Determine the [X, Y] coordinate at the center of the cell enclosing the given text.  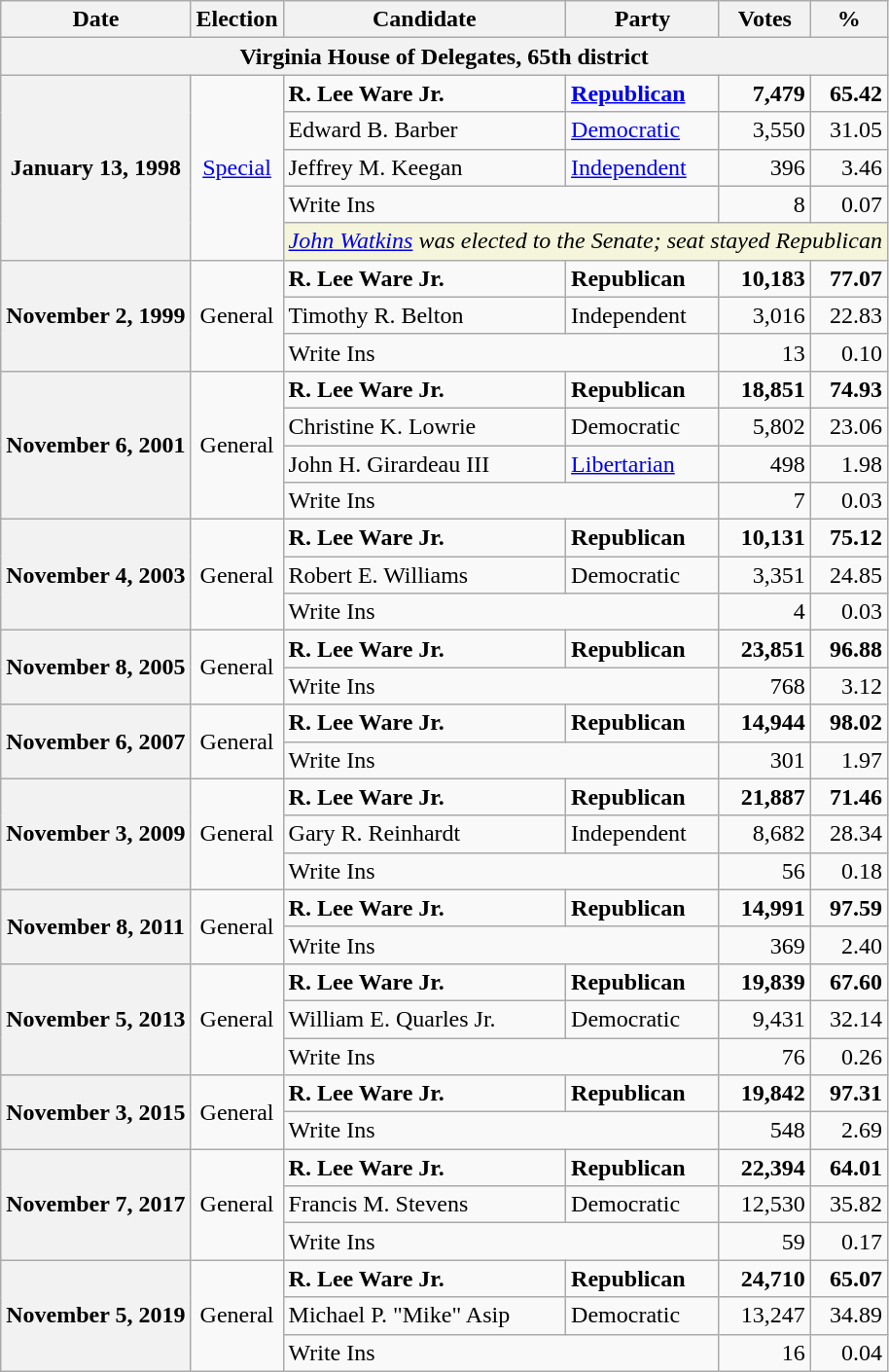
Virginia House of Delegates, 65th district [444, 56]
1.98 [848, 464]
November 3, 2015 [95, 1112]
0.04 [848, 1353]
0.26 [848, 1056]
November 5, 2019 [95, 1316]
96.88 [848, 649]
Edward B. Barber [424, 130]
Candidate [424, 19]
John Watkins was elected to the Senate; seat stayed Republican [586, 241]
396 [765, 167]
22.83 [848, 315]
0.18 [848, 871]
24,710 [765, 1279]
67.60 [848, 982]
John H. Girardeau III [424, 464]
97.59 [848, 908]
9,431 [765, 1019]
% [848, 19]
November 8, 2011 [95, 926]
November 5, 2013 [95, 1019]
7,479 [765, 93]
Libertarian [643, 464]
Michael P. "Mike" Asip [424, 1316]
November 8, 2005 [95, 668]
301 [765, 760]
21,887 [765, 797]
75.12 [848, 538]
98.02 [848, 723]
November 6, 2001 [95, 445]
November 7, 2017 [95, 1205]
November 6, 2007 [95, 741]
548 [765, 1131]
28.34 [848, 834]
3.12 [848, 686]
23,851 [765, 649]
3,351 [765, 575]
65.07 [848, 1279]
Timothy R. Belton [424, 315]
77.07 [848, 278]
Christine K. Lowrie [424, 426]
3,016 [765, 315]
Gary R. Reinhardt [424, 834]
Francis M. Stevens [424, 1205]
10,131 [765, 538]
768 [765, 686]
18,851 [765, 389]
12,530 [765, 1205]
Robert E. Williams [424, 575]
24.85 [848, 575]
Special [237, 167]
23.06 [848, 426]
Votes [765, 19]
13,247 [765, 1316]
74.93 [848, 389]
Election [237, 19]
3,550 [765, 130]
56 [765, 871]
19,839 [765, 982]
64.01 [848, 1168]
8,682 [765, 834]
0.07 [848, 204]
369 [765, 945]
0.10 [848, 352]
November 2, 1999 [95, 315]
8 [765, 204]
14,944 [765, 723]
19,842 [765, 1094]
32.14 [848, 1019]
1.97 [848, 760]
59 [765, 1242]
10,183 [765, 278]
5,802 [765, 426]
0.17 [848, 1242]
16 [765, 1353]
January 13, 1998 [95, 167]
71.46 [848, 797]
November 4, 2003 [95, 575]
Jeffrey M. Keegan [424, 167]
13 [765, 352]
76 [765, 1056]
7 [765, 501]
65.42 [848, 93]
31.05 [848, 130]
498 [765, 464]
Party [643, 19]
4 [765, 612]
2.69 [848, 1131]
97.31 [848, 1094]
Date [95, 19]
14,991 [765, 908]
William E. Quarles Jr. [424, 1019]
3.46 [848, 167]
November 3, 2009 [95, 834]
34.89 [848, 1316]
35.82 [848, 1205]
22,394 [765, 1168]
2.40 [848, 945]
